Provide the (X, Y) coordinate of the cell's center where the given text is located.  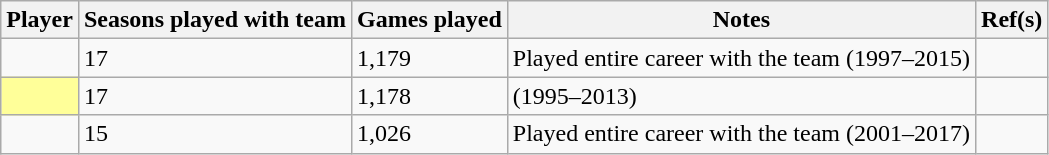
Notes (741, 20)
1,026 (430, 134)
Games played (430, 20)
Ref(s) (1012, 20)
Seasons played with team (214, 20)
1,178 (430, 96)
Played entire career with the team (2001–2017) (741, 134)
Player (40, 20)
1,179 (430, 58)
Played entire career with the team (1997–2015) (741, 58)
15 (214, 134)
(1995–2013) (741, 96)
